Capture the cell that displays the provided text and extract its (x, y) central coordinate. 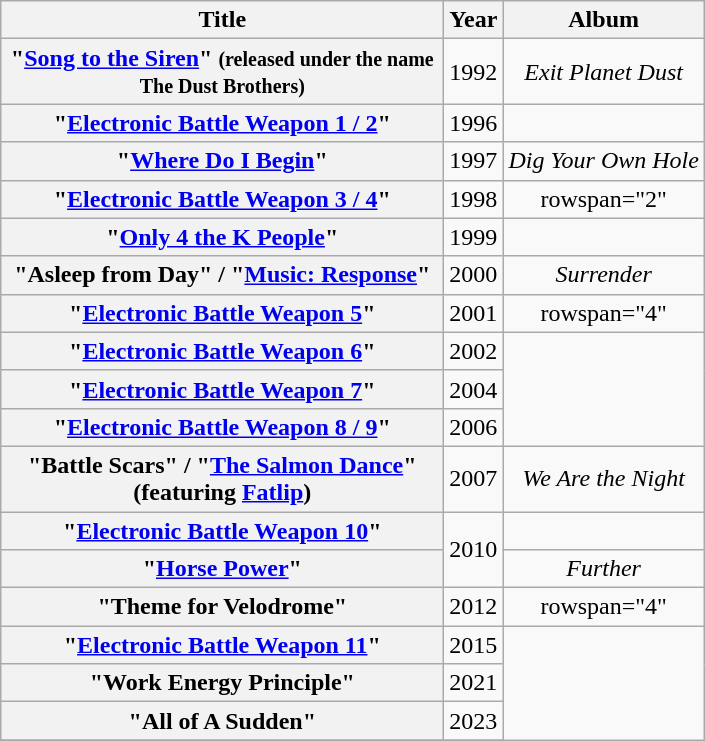
Surrender (604, 275)
1998 (474, 199)
Exit Planet Dust (604, 72)
1996 (474, 123)
"Song to the Siren" (released under the name The Dust Brothers) (222, 72)
"Electronic Battle Weapon 3 / 4" (222, 199)
2023 (474, 721)
rowspan="2" (604, 199)
Dig Your Own Hole (604, 161)
"Electronic Battle Weapon 7" (222, 389)
2015 (474, 645)
2021 (474, 683)
"Work Energy Principle" (222, 683)
"Electronic Battle Weapon 1 / 2" (222, 123)
"Theme for Velodrome" (222, 607)
2004 (474, 389)
1992 (474, 72)
"Electronic Battle Weapon 10" (222, 531)
2002 (474, 351)
"Electronic Battle Weapon 11" (222, 645)
"Battle Scars" / "The Salmon Dance"(featuring Fatlip) (222, 478)
1997 (474, 161)
"Electronic Battle Weapon 6" (222, 351)
"Only 4 the K People" (222, 237)
We Are the Night (604, 478)
2006 (474, 427)
Further (604, 569)
"Horse Power" (222, 569)
2007 (474, 478)
Title (222, 20)
"Electronic Battle Weapon 5" (222, 313)
Year (474, 20)
"Electronic Battle Weapon 8 / 9" (222, 427)
2012 (474, 607)
"Asleep from Day" / "Music: Response" (222, 275)
2001 (474, 313)
1999 (474, 237)
2000 (474, 275)
2010 (474, 550)
"All of A Sudden" (222, 721)
Album (604, 20)
"Where Do I Begin" (222, 161)
